Determine the [X, Y] coordinate at the center of the cell enclosing the given text.  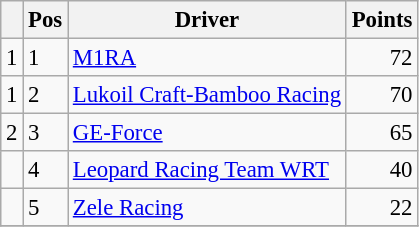
M1RA [208, 58]
Driver [208, 20]
40 [382, 170]
72 [382, 58]
Points [382, 20]
4 [46, 170]
GE-Force [208, 133]
Pos [46, 20]
70 [382, 95]
65 [382, 133]
Zele Racing [208, 208]
Leopard Racing Team WRT [208, 170]
5 [46, 208]
Lukoil Craft-Bamboo Racing [208, 95]
3 [46, 133]
22 [382, 208]
